For the text-containing cell, return its midpoint in [X, Y] coordinate format. 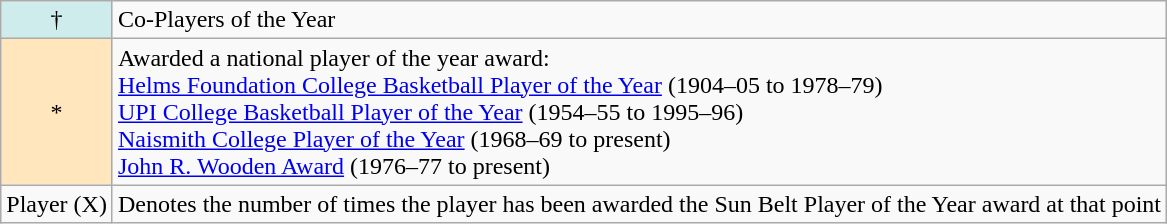
† [57, 20]
Player (X) [57, 204]
* [57, 112]
Co-Players of the Year [639, 20]
Denotes the number of times the player has been awarded the Sun Belt Player of the Year award at that point [639, 204]
